Pinpoint the cell where the given text exists, returning its [x, y] midpoint coordinate. 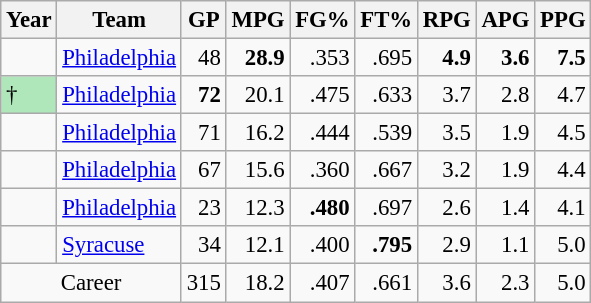
FT% [386, 20]
2.6 [446, 208]
PPG [563, 20]
.539 [386, 133]
315 [204, 283]
.633 [386, 95]
.475 [322, 95]
.353 [322, 58]
3.7 [446, 95]
15.6 [258, 170]
GP [204, 20]
3.5 [446, 133]
72 [204, 95]
.661 [386, 283]
† [29, 95]
48 [204, 58]
.697 [386, 208]
34 [204, 245]
RPG [446, 20]
18.2 [258, 283]
4.9 [446, 58]
.695 [386, 58]
Team [119, 20]
23 [204, 208]
FG% [322, 20]
16.2 [258, 133]
2.8 [506, 95]
.400 [322, 245]
20.1 [258, 95]
.480 [322, 208]
APG [506, 20]
2.3 [506, 283]
Career [92, 283]
.360 [322, 170]
.444 [322, 133]
4.5 [563, 133]
1.1 [506, 245]
.795 [386, 245]
2.9 [446, 245]
MPG [258, 20]
4.7 [563, 95]
3.2 [446, 170]
67 [204, 170]
28.9 [258, 58]
7.5 [563, 58]
.667 [386, 170]
4.1 [563, 208]
71 [204, 133]
Syracuse [119, 245]
.407 [322, 283]
12.1 [258, 245]
Year [29, 20]
1.4 [506, 208]
12.3 [258, 208]
4.4 [563, 170]
